Find where the given text appears and provide that cell's center as [X, Y] coordinate. 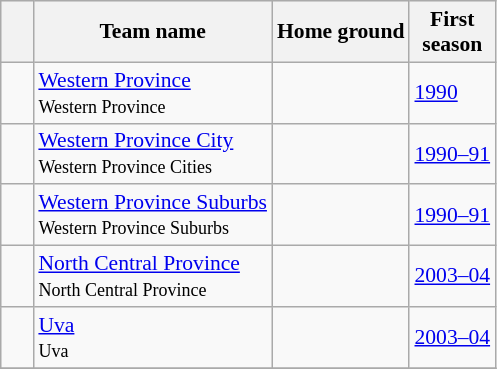
Western Province CityWestern Province Cities [152, 154]
Home ground [340, 32]
Western Province SuburbsWestern Province Suburbs [152, 216]
UvaUva [152, 338]
North Central ProvinceNorth Central Province [152, 276]
Firstseason [452, 32]
Team name [152, 32]
1990 [452, 92]
Western ProvinceWestern Province [152, 92]
